From the cell containing the given text, extract its center point as (x, y) coordinate. 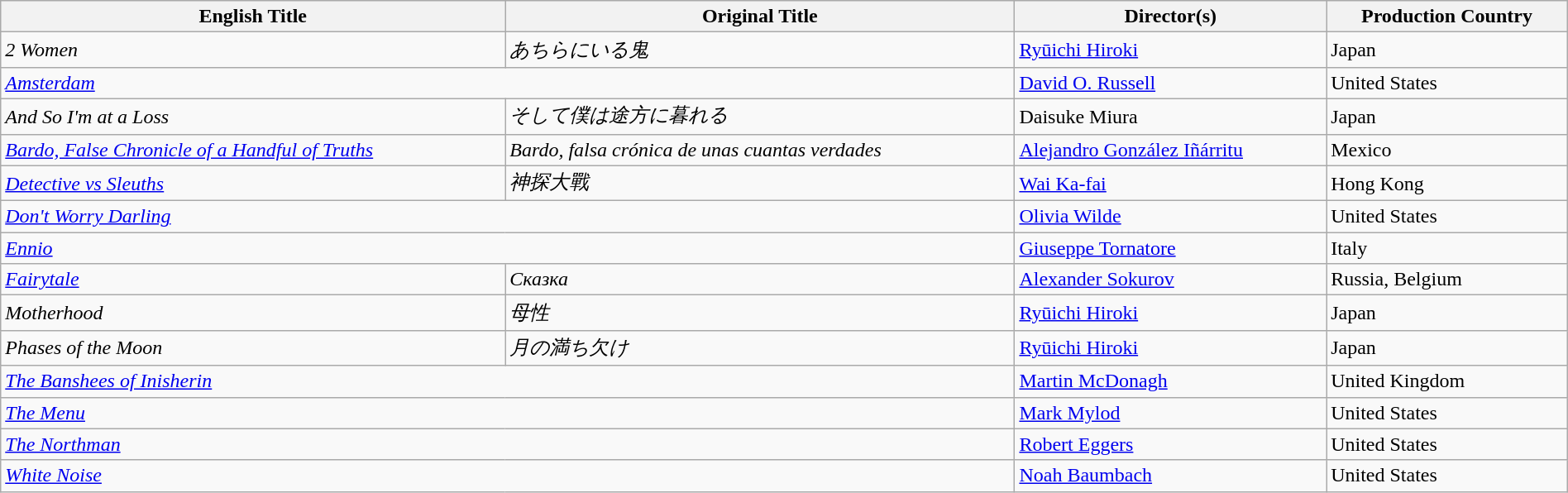
Martin McDonagh (1171, 381)
Amsterdam (508, 83)
神探大戰 (760, 184)
Сказка (760, 280)
Daisuke Miura (1171, 116)
And So I'm at a Loss (253, 116)
Phases of the Moon (253, 347)
Bardo, False Chronicle of a Handful of Truths (253, 150)
White Noise (508, 476)
Don't Worry Darling (508, 217)
Fairytale (253, 280)
Director(s) (1171, 17)
Bardo, falsa crónica de unas cuantas verdades (760, 150)
Ennio (508, 248)
Italy (1447, 248)
Wai Ka-fai (1171, 184)
Noah Baumbach (1171, 476)
Alexander Sokurov (1171, 280)
Hong Kong (1447, 184)
David O. Russell (1171, 83)
United Kingdom (1447, 381)
Giuseppe Tornatore (1171, 248)
母性 (760, 313)
あちらにいる鬼 (760, 50)
English Title (253, 17)
Detective vs Sleuths (253, 184)
The Banshees of Inisherin (508, 381)
Production Country (1447, 17)
The Northman (508, 444)
Robert Eggers (1171, 444)
Olivia Wilde (1171, 217)
2 Women (253, 50)
The Menu (508, 413)
Mark Mylod (1171, 413)
月の満ち欠け (760, 347)
Original Title (760, 17)
Motherhood (253, 313)
そして僕は途方に暮れる (760, 116)
Russia, Belgium (1447, 280)
Alejandro González Iñárritu (1171, 150)
Mexico (1447, 150)
